Determine the [x, y] coordinate at the center of the cell enclosing the given text.  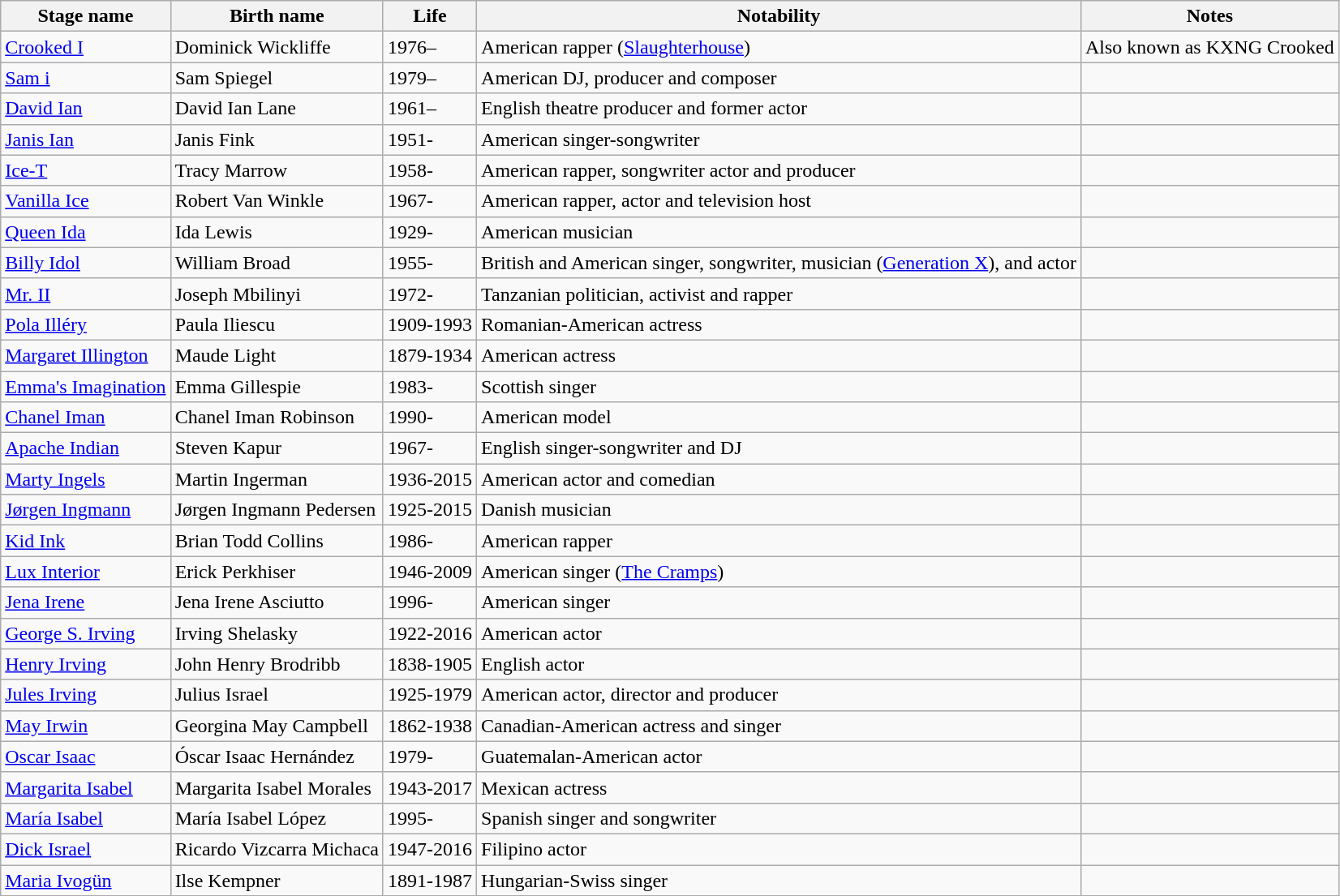
Jørgen Ingmann [86, 510]
George S. Irving [86, 633]
American singer [779, 602]
British and American singer, songwriter, musician (Generation X), and actor [779, 263]
Jena Irene Asciutto [277, 602]
American singer (The Cramps) [779, 572]
Janis Ian [86, 139]
María Isabel [86, 818]
Billy Idol [86, 263]
Ice-T [86, 170]
Ilse Kempner [277, 880]
Erick Perkhiser [277, 572]
Jørgen Ingmann Pedersen [277, 510]
Chanel Iman Robinson [277, 418]
Guatemalan-American actor [779, 757]
1995- [430, 818]
American actor and comedian [779, 479]
1979– [430, 78]
American rapper, songwriter actor and producer [779, 170]
Chanel Iman [86, 418]
Óscar Isaac Hernández [277, 757]
Robert Van Winkle [277, 201]
Mexican actress [779, 787]
Ida Lewis [277, 232]
Lux Interior [86, 572]
American rapper [779, 541]
Tracy Marrow [277, 170]
1922-2016 [430, 633]
1951- [430, 139]
American actor, director and producer [779, 695]
1983- [430, 387]
Emma Gillespie [277, 387]
Maude Light [277, 355]
Crooked I [86, 47]
Queen Ida [86, 232]
Julius Israel [277, 695]
Kid Ink [86, 541]
John Henry Brodribb [277, 664]
1979- [430, 757]
1947-2016 [430, 849]
American musician [779, 232]
Brian Todd Collins [277, 541]
Danish musician [779, 510]
1986- [430, 541]
Emma's Imagination [86, 387]
Martin Ingerman [277, 479]
Sam i [86, 78]
Sam Spiegel [277, 78]
American rapper (Slaughterhouse) [779, 47]
David Ian [86, 109]
1955- [430, 263]
American actress [779, 355]
Canadian-American actress and singer [779, 726]
Notability [779, 16]
Janis Fink [277, 139]
Vanilla Ice [86, 201]
1925-2015 [430, 510]
Maria Ivogün [86, 880]
1936-2015 [430, 479]
English actor [779, 664]
Jena Irene [86, 602]
1909-1993 [430, 324]
Dick Israel [86, 849]
María Isabel López [277, 818]
English singer-songwriter and DJ [779, 448]
David Ian Lane [277, 109]
Spanish singer and songwriter [779, 818]
William Broad [277, 263]
Jules Irving [86, 695]
Oscar Isaac [86, 757]
May Irwin [86, 726]
1838-1905 [430, 664]
Joseph Mbilinyi [277, 294]
Margarita Isabel Morales [277, 787]
American model [779, 418]
1976– [430, 47]
1891-1987 [430, 880]
1862-1938 [430, 726]
Margaret Illington [86, 355]
Romanian-American actress [779, 324]
American actor [779, 633]
Georgina May Campbell [277, 726]
Also known as KXNG Crooked [1209, 47]
English theatre producer and former actor [779, 109]
1990- [430, 418]
1961– [430, 109]
Notes [1209, 16]
Life [430, 16]
1958- [430, 170]
Tanzanian politician, activist and rapper [779, 294]
1996- [430, 602]
Marty Ingels [86, 479]
Pola Illéry [86, 324]
Birth name [277, 16]
Mr. II [86, 294]
American rapper, actor and television host [779, 201]
Margarita Isabel [86, 787]
American DJ, producer and composer [779, 78]
American singer-songwriter [779, 139]
Paula Iliescu [277, 324]
Steven Kapur [277, 448]
1946-2009 [430, 572]
1929- [430, 232]
Scottish singer [779, 387]
Irving Shelasky [277, 633]
Filipino actor [779, 849]
Dominick Wickliffe [277, 47]
1925-1979 [430, 695]
Stage name [86, 16]
1943-2017 [430, 787]
Apache Indian [86, 448]
Henry Irving [86, 664]
Ricardo Vizcarra Michaca [277, 849]
Hungarian-Swiss singer [779, 880]
1972- [430, 294]
1879-1934 [430, 355]
